From the cell containing the given text, extract its center point as (X, Y) coordinate. 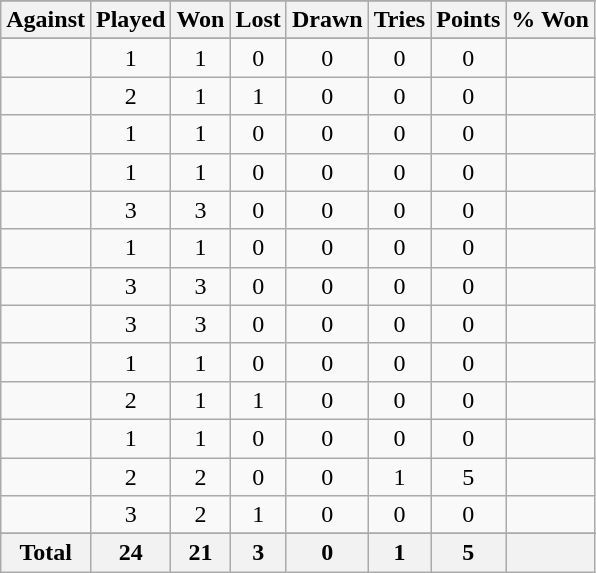
24 (130, 553)
Points (468, 20)
Tries (400, 20)
Total (46, 553)
Won (200, 20)
% Won (550, 20)
Against (46, 20)
Played (130, 20)
Drawn (327, 20)
21 (200, 553)
Lost (258, 20)
